Locate the cell with the specified text and output its (x, y) center coordinate. 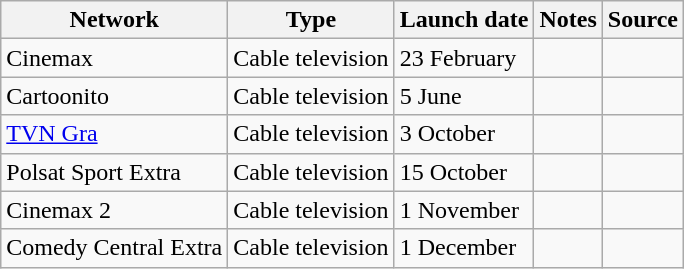
1 November (464, 210)
Type (311, 20)
Cartoonito (114, 96)
TVN Gra (114, 134)
15 October (464, 172)
Source (642, 20)
Network (114, 20)
1 December (464, 248)
Launch date (464, 20)
Cinemax 2 (114, 210)
Cinemax (114, 58)
Comedy Central Extra (114, 248)
Notes (568, 20)
Polsat Sport Extra (114, 172)
5 June (464, 96)
3 October (464, 134)
23 February (464, 58)
